Determine the [x, y] coordinate at the center of the cell enclosing the given text.  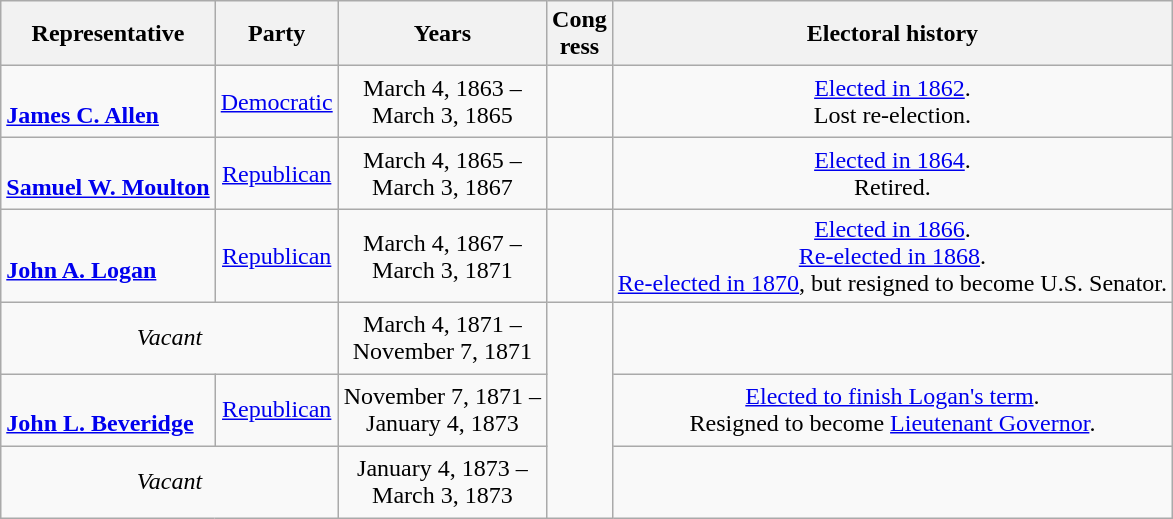
Samuel W. Moulton [108, 174]
Party [276, 34]
January 4, 1873 –March 3, 1873 [442, 482]
Representative [108, 34]
March 4, 1865 –March 3, 1867 [442, 174]
March 4, 1867 –March 3, 1871 [442, 256]
Congress [580, 34]
November 7, 1871 –January 4, 1873 [442, 410]
John L. Beveridge [108, 410]
March 4, 1863 –March 3, 1865 [442, 102]
James C. Allen [108, 102]
Elected in 1864.Retired. [892, 174]
Electoral history [892, 34]
Elected to finish Logan's term.Resigned to become Lieutenant Governor. [892, 410]
Years [442, 34]
Elected in 1862.Lost re-election. [892, 102]
John A. Logan [108, 256]
Elected in 1866.Re-elected in 1868.Re-elected in 1870, but resigned to become U.S. Senator. [892, 256]
March 4, 1871 –November 7, 1871 [442, 338]
Democratic [276, 102]
